Output the [X, Y] coordinate of the center of the cell containing the given text.  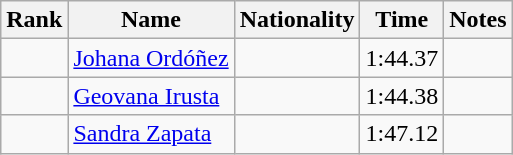
1:47.12 [402, 134]
Sandra Zapata [151, 134]
1:44.37 [402, 58]
1:44.38 [402, 96]
Time [402, 20]
Rank [34, 20]
Notes [478, 20]
Johana Ordóñez [151, 58]
Name [151, 20]
Nationality [297, 20]
Geovana Irusta [151, 96]
